Pinpoint the cell where the given text exists, returning its (X, Y) midpoint coordinate. 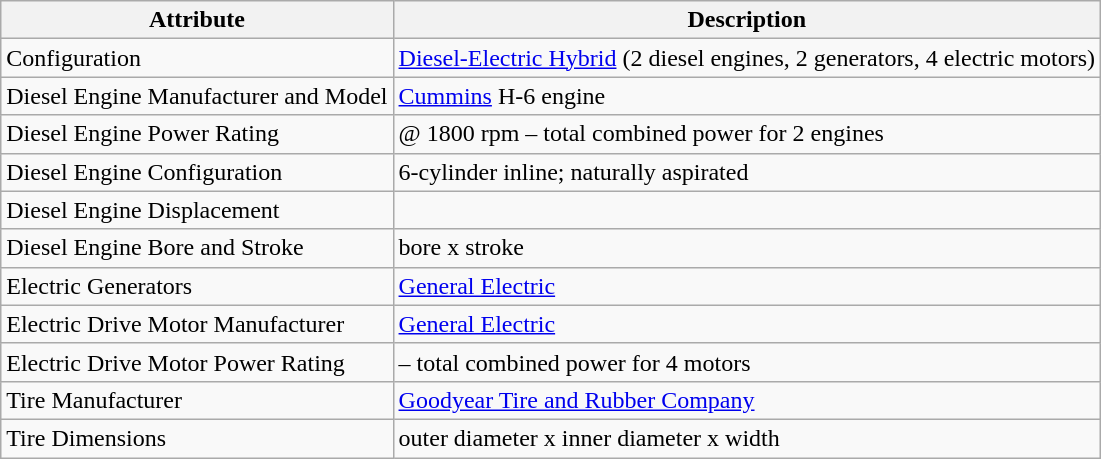
Diesel Engine Displacement (197, 210)
Diesel Engine Power Rating (197, 134)
Diesel Engine Manufacturer and Model (197, 96)
Description (746, 20)
Goodyear Tire and Rubber Company (746, 400)
bore x stroke (746, 248)
Tire Dimensions (197, 438)
Diesel Engine Configuration (197, 172)
Electric Generators (197, 286)
6-cylinder inline; naturally aspirated (746, 172)
– total combined power for 4 motors (746, 362)
Cummins H-6 engine (746, 96)
Tire Manufacturer (197, 400)
Electric Drive Motor Power Rating (197, 362)
Electric Drive Motor Manufacturer (197, 324)
@ 1800 rpm – total combined power for 2 engines (746, 134)
Attribute (197, 20)
outer diameter x inner diameter x width (746, 438)
Diesel Engine Bore and Stroke (197, 248)
Configuration (197, 58)
Diesel-Electric Hybrid (2 diesel engines, 2 generators, 4 electric motors) (746, 58)
